Search for the cell housing the specified text and yield its [x, y] center coordinate. 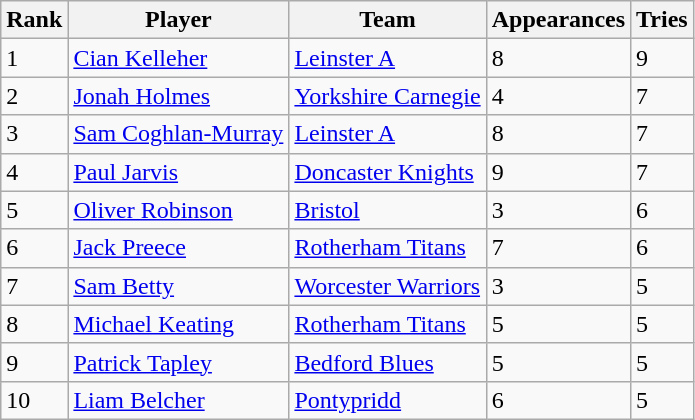
Appearances [558, 20]
Worcester Warriors [388, 286]
Bedford Blues [388, 362]
Cian Kelleher [178, 58]
Patrick Tapley [178, 362]
2 [34, 96]
Jonah Holmes [178, 96]
Liam Belcher [178, 400]
Sam Coghlan-Murray [178, 134]
Rank [34, 20]
1 [34, 58]
Bristol [388, 210]
Sam Betty [178, 286]
Yorkshire Carnegie [388, 96]
Doncaster Knights [388, 172]
10 [34, 400]
Paul Jarvis [178, 172]
Team [388, 20]
Oliver Robinson [178, 210]
Pontypridd [388, 400]
Player [178, 20]
Michael Keating [178, 324]
Jack Preece [178, 248]
Tries [662, 20]
